Output the (X, Y) coordinate of the center of the cell containing the given text.  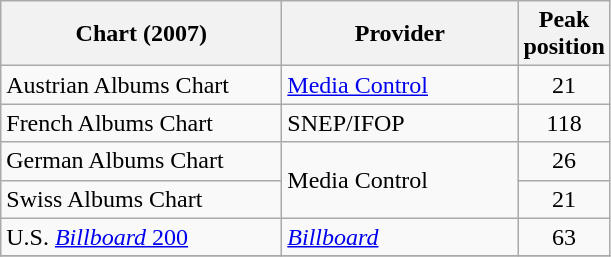
French Albums Chart (142, 123)
Provider (400, 34)
Peakposition (564, 34)
SNEP/IFOP (400, 123)
63 (564, 237)
German Albums Chart (142, 161)
118 (564, 123)
Billboard (400, 237)
26 (564, 161)
Chart (2007) (142, 34)
Swiss Albums Chart (142, 199)
Austrian Albums Chart (142, 85)
U.S. Billboard 200 (142, 237)
